Return the [x, y] coordinate for the center point of the cell that contains the specified text.  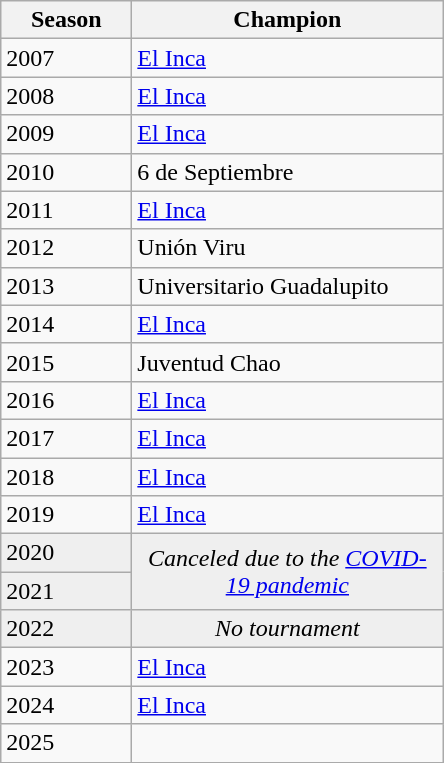
2025 [66, 743]
No tournament [288, 629]
2023 [66, 667]
6 de Septiembre [288, 172]
2018 [66, 477]
Champion [288, 20]
2019 [66, 515]
2014 [66, 324]
2011 [66, 210]
Season [66, 20]
2007 [66, 58]
2008 [66, 96]
2016 [66, 400]
2012 [66, 248]
2022 [66, 629]
2009 [66, 134]
2021 [66, 591]
2010 [66, 172]
2013 [66, 286]
Juventud Chao [288, 362]
Universitario Guadalupito [288, 286]
Canceled due to the COVID-19 pandemic [288, 572]
2017 [66, 438]
Unión Viru [288, 248]
2024 [66, 705]
2020 [66, 553]
2015 [66, 362]
